Find where the given text appears and provide that cell's center as (x, y) coordinate. 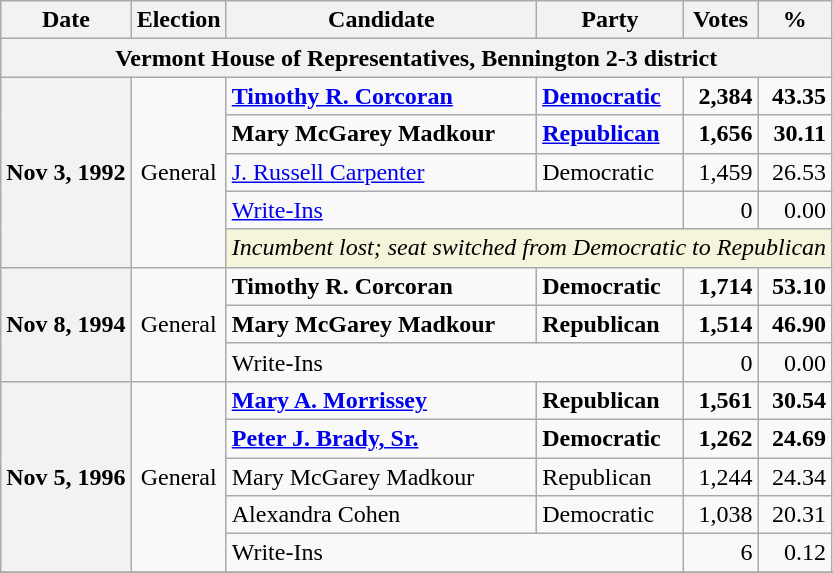
Peter J. Brady, Sr. (381, 438)
1,514 (720, 324)
30.54 (795, 400)
24.34 (795, 477)
24.69 (795, 438)
1,038 (720, 515)
1,714 (720, 286)
20.31 (795, 515)
Date (66, 20)
Nov 5, 1996 (66, 476)
1,561 (720, 400)
Votes (720, 20)
Mary A. Morrissey (381, 400)
Nov 3, 1992 (66, 172)
J. Russell Carpenter (381, 172)
Party (610, 20)
1,459 (720, 172)
30.11 (795, 134)
Vermont House of Representatives, Bennington 2-3 district (416, 58)
26.53 (795, 172)
% (795, 20)
43.35 (795, 96)
53.10 (795, 286)
Candidate (381, 20)
1,656 (720, 134)
2,384 (720, 96)
Election (178, 20)
1,244 (720, 477)
6 (720, 553)
0.12 (795, 553)
Incumbent lost; seat switched from Democratic to Republican (528, 248)
1,262 (720, 438)
Alexandra Cohen (381, 515)
46.90 (795, 324)
Nov 8, 1994 (66, 324)
